Capture the cell that displays the provided text and extract its (X, Y) central coordinate. 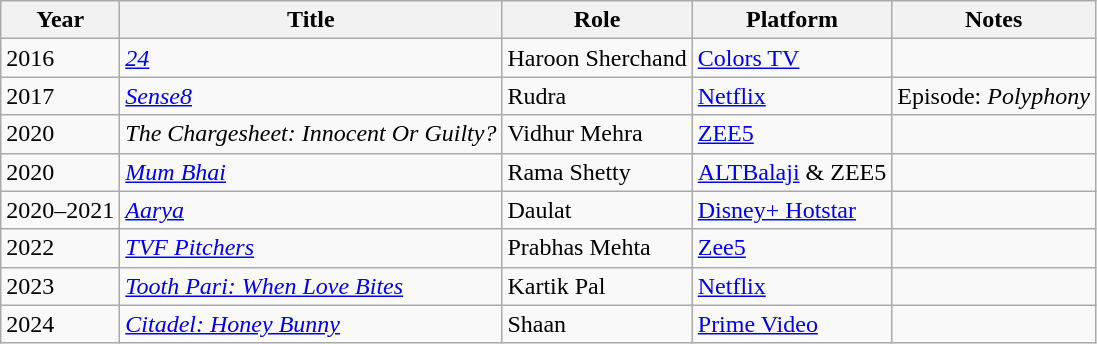
Colors TV (792, 58)
TVF Pitchers (311, 248)
Zee5 (792, 248)
24 (311, 58)
Notes (994, 20)
ZEE5 (792, 134)
Tooth Pari: When Love Bites (311, 286)
Shaan (597, 324)
Rudra (597, 96)
Year (60, 20)
Vidhur Mehra (597, 134)
Episode: Polyphony (994, 96)
Mum Bhai (311, 172)
Sense8 (311, 96)
2016 (60, 58)
2022 (60, 248)
Haroon Sherchand (597, 58)
Citadel: Honey Bunny (311, 324)
ALTBalaji & ZEE5 (792, 172)
Prime Video (792, 324)
Kartik Pal (597, 286)
Title (311, 20)
Role (597, 20)
2024 (60, 324)
Prabhas Mehta (597, 248)
2017 (60, 96)
The Chargesheet: Innocent Or Guilty? (311, 134)
2023 (60, 286)
Daulat (597, 210)
Rama Shetty (597, 172)
Platform (792, 20)
Disney+ Hotstar (792, 210)
2020–2021 (60, 210)
Aarya (311, 210)
